Find where the given text appears and provide that cell's center as (x, y) coordinate. 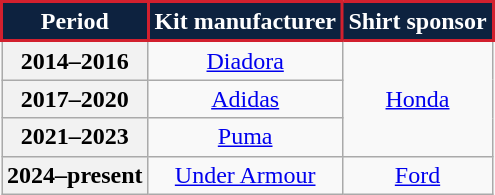
2014–2016 (76, 60)
Adidas (245, 99)
2017–2020 (76, 99)
Period (76, 22)
Shirt sponsor (418, 22)
Kit manufacturer (245, 22)
Under Armour (245, 175)
Ford (418, 175)
Diadora (245, 60)
2021–2023 (76, 137)
Honda (418, 98)
Puma (245, 137)
2024–present (76, 175)
